Capture the cell that displays the provided text and extract its [x, y] central coordinate. 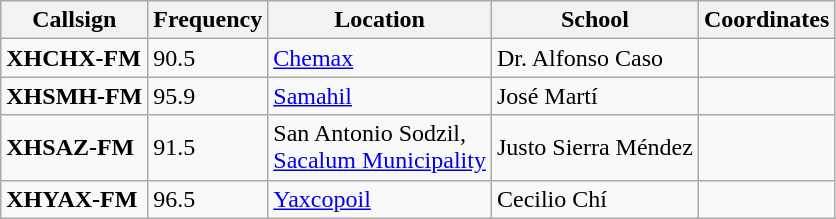
95.9 [208, 96]
96.5 [208, 199]
Coordinates [766, 20]
Cecilio Chí [594, 199]
Samahil [380, 96]
San Antonio Sodzil,Sacalum Municipality [380, 148]
Frequency [208, 20]
90.5 [208, 58]
XHCHX-FM [74, 58]
Location [380, 20]
School [594, 20]
Dr. Alfonso Caso [594, 58]
José Martí [594, 96]
Justo Sierra Méndez [594, 148]
Chemax [380, 58]
Callsign [74, 20]
XHSAZ-FM [74, 148]
XHYAX-FM [74, 199]
Yaxcopoil [380, 199]
XHSMH-FM [74, 96]
91.5 [208, 148]
